Detect which cell encompasses the target text, then output its (X, Y) center coordinate. 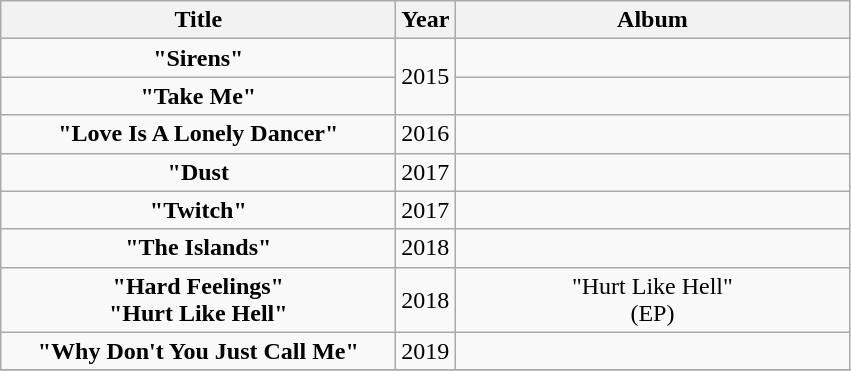
"Why Don't You Just Call Me" (198, 351)
2015 (426, 77)
"The Islands" (198, 248)
Year (426, 20)
2019 (426, 351)
2016 (426, 134)
"Hard Feelings" "Hurt Like Hell" (198, 300)
"Sirens" (198, 58)
Album (652, 20)
"Love Is A Lonely Dancer" (198, 134)
Title (198, 20)
"Twitch" (198, 210)
"Hurt Like Hell"(EP) (652, 300)
"Dust (198, 172)
"Take Me" (198, 96)
